Detect which cell encompasses the target text, then output its (X, Y) center coordinate. 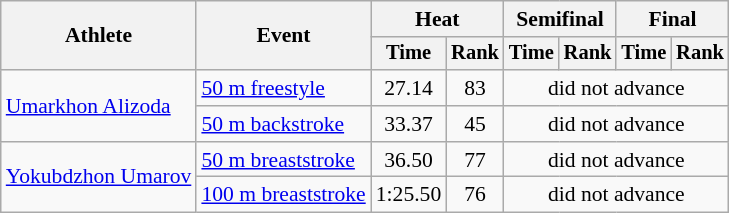
50 m backstroke (283, 124)
Final (672, 19)
Umarkhon Alizoda (99, 106)
Yokubdzhon Umarov (99, 178)
1:25.50 (408, 195)
Heat (438, 19)
50 m freestyle (283, 88)
100 m breaststroke (283, 195)
Athlete (99, 36)
77 (475, 160)
83 (475, 88)
Event (283, 36)
27.14 (408, 88)
50 m breaststroke (283, 160)
45 (475, 124)
36.50 (408, 160)
33.37 (408, 124)
76 (475, 195)
Semifinal (560, 19)
